Identify which cell holds the provided text, then report its [X, Y] central coordinate. 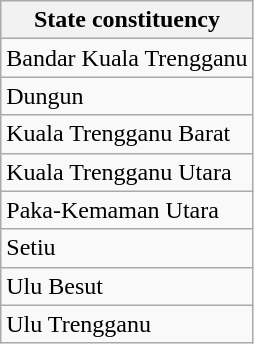
Ulu Trengganu [127, 324]
Ulu Besut [127, 286]
Kuala Trengganu Barat [127, 134]
Paka-Kemaman Utara [127, 210]
Setiu [127, 248]
Kuala Trengganu Utara [127, 172]
Dungun [127, 96]
Bandar Kuala Trengganu [127, 58]
State constituency [127, 20]
